Pinpoint the cell where the given text exists, returning its [x, y] midpoint coordinate. 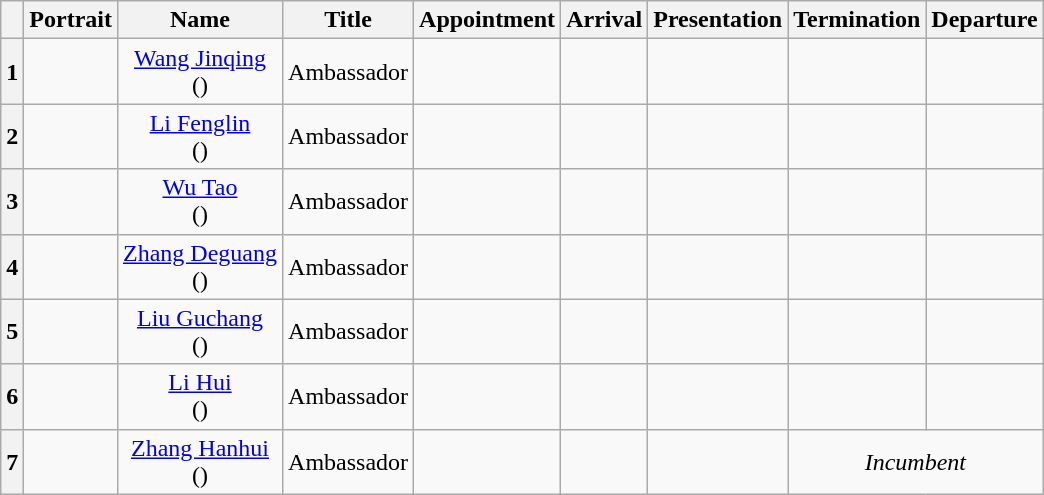
1 [12, 72]
Title [348, 20]
Name [200, 20]
Presentation [718, 20]
Wang Jinqing() [200, 72]
Li Fenglin() [200, 136]
4 [12, 266]
Incumbent [916, 462]
6 [12, 396]
Appointment [488, 20]
Termination [857, 20]
Liu Guchang() [200, 332]
Zhang Hanhui() [200, 462]
3 [12, 202]
2 [12, 136]
Li Hui() [200, 396]
Zhang Deguang() [200, 266]
7 [12, 462]
Departure [984, 20]
5 [12, 332]
Arrival [604, 20]
Portrait [71, 20]
Wu Tao () [200, 202]
